Identify which cell holds the provided text, then report its [x, y] central coordinate. 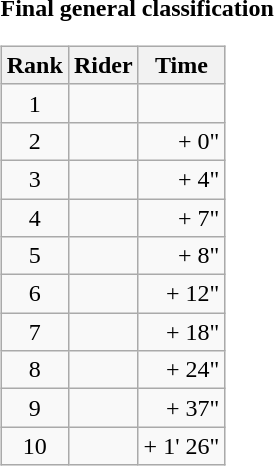
5 [34, 256]
9 [34, 408]
+ 18" [182, 332]
Rank [34, 65]
10 [34, 446]
+ 37" [182, 408]
Rider [103, 65]
4 [34, 217]
3 [34, 179]
2 [34, 141]
+ 1' 26" [182, 446]
1 [34, 103]
+ 24" [182, 370]
7 [34, 332]
8 [34, 370]
+ 4" [182, 179]
+ 0" [182, 141]
+ 7" [182, 217]
+ 8" [182, 256]
Time [182, 65]
+ 12" [182, 294]
6 [34, 294]
